Capture the cell that displays the provided text and extract its [x, y] central coordinate. 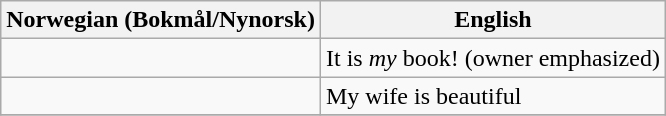
My wife is beautiful [492, 96]
English [492, 20]
Norwegian (Bokmål/Nynorsk) [161, 20]
It is my book! (owner emphasized) [492, 58]
